Locate the cell with the specified text and output its [x, y] center coordinate. 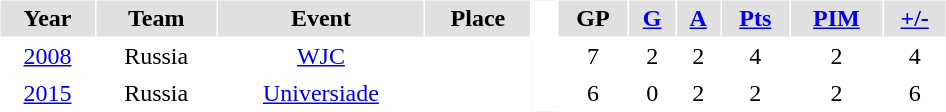
2015 [47, 94]
0 [652, 94]
GP [593, 18]
WJC [321, 56]
7 [593, 56]
A [698, 18]
Place [478, 18]
Year [47, 18]
Event [321, 18]
Team [156, 18]
PIM [837, 18]
Pts [755, 18]
G [652, 18]
+/- [915, 18]
Universiade [321, 94]
2008 [47, 56]
